Extract the [x, y] coordinate from the center of the cell holding the provided text.  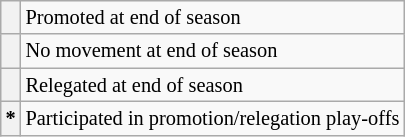
Participated in promotion/relegation play-offs [213, 118]
* [11, 118]
Relegated at end of season [213, 85]
No movement at end of season [213, 51]
Promoted at end of season [213, 17]
